Provide the (X, Y) coordinate of the cell's center where the given text is located.  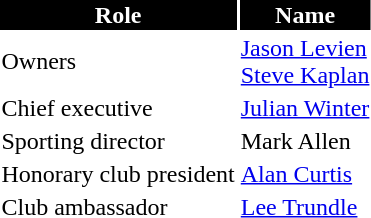
Julian Winter (305, 108)
Jason Levien Steve Kaplan (305, 62)
Alan Curtis (305, 174)
Chief executive (118, 108)
Mark Allen (305, 141)
Name (305, 15)
Sporting director (118, 141)
Honorary club president (118, 174)
Owners (118, 62)
Role (118, 15)
